Capture the cell that displays the provided text and extract its (x, y) central coordinate. 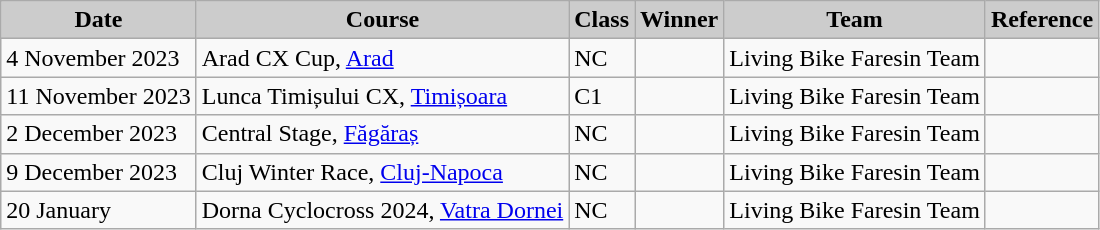
2 December 2023 (98, 134)
Lunca Timișului CX, Timișoara (382, 96)
Team (855, 20)
Class (602, 20)
11 November 2023 (98, 96)
C1 (602, 96)
Course (382, 20)
Arad CX Cup, Arad (382, 58)
Winner (678, 20)
Date (98, 20)
Dorna Cyclocross 2024, Vatra Dornei (382, 210)
4 November 2023 (98, 58)
Cluj Winter Race, Cluj-Napoca (382, 172)
Reference (1042, 20)
Central Stage, Făgăraș (382, 134)
20 January (98, 210)
9 December 2023 (98, 172)
